Extract the (x, y) coordinate from the center of the cell holding the provided text.  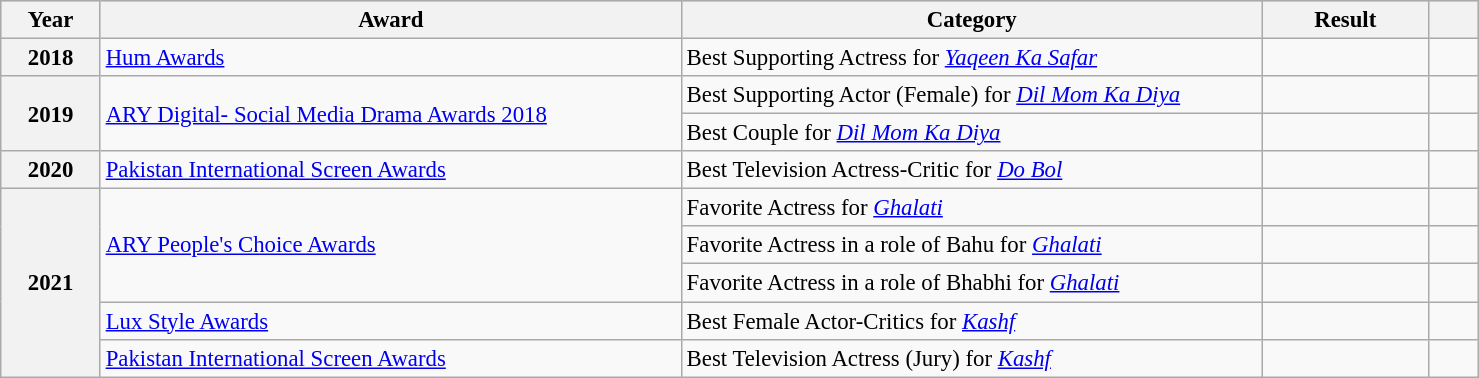
Lux Style Awards (390, 321)
ARY People's Choice Awards (390, 246)
Year (51, 20)
Best Television Actress-Critic for Do Bol (972, 170)
Result (1345, 20)
2018 (51, 58)
Best Female Actor-Critics for Kashf (972, 321)
2020 (51, 170)
Favorite Actress for Ghalati (972, 208)
Best Television Actress (Jury) for Kashf (972, 358)
2019 (51, 114)
Best Supporting Actor (Female) for Dil Mom Ka Diya (972, 95)
Category (972, 20)
Favorite Actress in a role of Bhabhi for Ghalati (972, 283)
Best Supporting Actress for Yaqeen Ka Safar (972, 58)
Hum Awards (390, 58)
ARY Digital- Social Media Drama Awards 2018 (390, 114)
Award (390, 20)
Best Couple for Dil Mom Ka Diya (972, 133)
Favorite Actress in a role of Bahu for Ghalati (972, 245)
2021 (51, 283)
